Detect which cell encompasses the target text, then output its [X, Y] center coordinate. 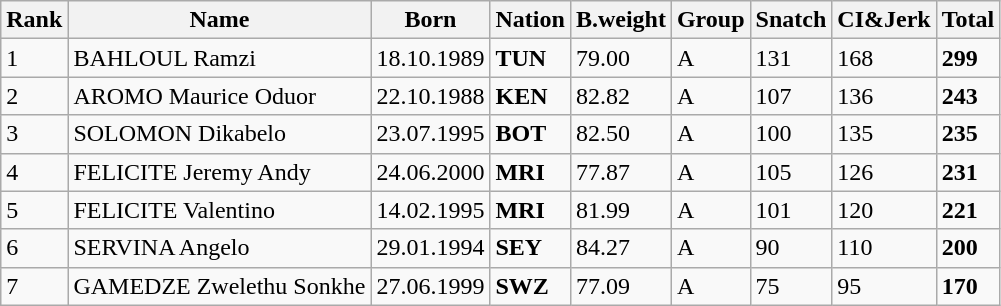
SOLOMON Dikabelo [220, 134]
BAHLOUL Ramzi [220, 58]
100 [791, 134]
GAMEDZE Zwelethu Sonkhe [220, 286]
22.10.1988 [430, 96]
SEY [530, 248]
120 [884, 210]
7 [34, 286]
18.10.1989 [430, 58]
3 [34, 134]
Nation [530, 20]
29.01.1994 [430, 248]
23.07.1995 [430, 134]
27.06.1999 [430, 286]
168 [884, 58]
135 [884, 134]
BOT [530, 134]
136 [884, 96]
Total [968, 20]
235 [968, 134]
84.27 [620, 248]
231 [968, 172]
Born [430, 20]
200 [968, 248]
81.99 [620, 210]
95 [884, 286]
299 [968, 58]
77.09 [620, 286]
1 [34, 58]
77.87 [620, 172]
82.82 [620, 96]
TUN [530, 58]
FELICITE Valentino [220, 210]
KEN [530, 96]
110 [884, 248]
Snatch [791, 20]
Group [710, 20]
101 [791, 210]
75 [791, 286]
2 [34, 96]
243 [968, 96]
FELICITE Jeremy Andy [220, 172]
5 [34, 210]
SWZ [530, 286]
14.02.1995 [430, 210]
6 [34, 248]
B.weight [620, 20]
AROMO Maurice Oduor [220, 96]
Rank [34, 20]
24.06.2000 [430, 172]
SERVINA Angelo [220, 248]
90 [791, 248]
170 [968, 286]
221 [968, 210]
107 [791, 96]
4 [34, 172]
126 [884, 172]
79.00 [620, 58]
CI&Jerk [884, 20]
105 [791, 172]
131 [791, 58]
82.50 [620, 134]
Name [220, 20]
